For the text-containing cell, return its midpoint in (x, y) coordinate format. 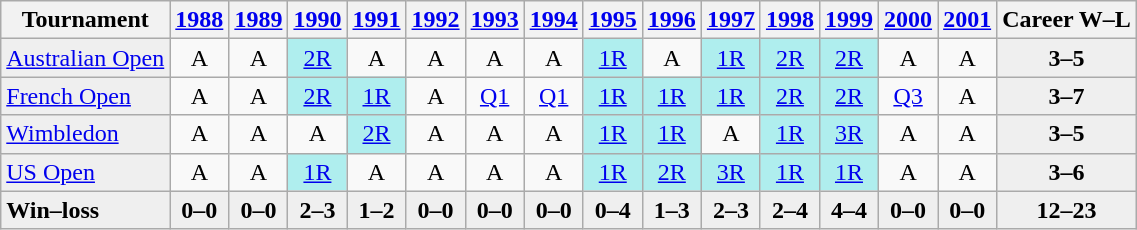
2–4 (790, 210)
Win–loss (86, 210)
0–4 (612, 210)
US Open (86, 172)
1999 (848, 20)
1992 (436, 20)
Australian Open (86, 58)
1998 (790, 20)
1995 (612, 20)
Wimbledon (86, 134)
1990 (318, 20)
1991 (376, 20)
1988 (200, 20)
1–3 (672, 210)
4–4 (848, 210)
1–2 (376, 210)
1994 (554, 20)
12–23 (1067, 210)
Q3 (908, 96)
Career W–L (1067, 20)
2000 (908, 20)
Tournament (86, 20)
French Open (86, 96)
2001 (968, 20)
1997 (730, 20)
1993 (494, 20)
3–7 (1067, 96)
3–6 (1067, 172)
1989 (258, 20)
1996 (672, 20)
